Pinpoint the cell where the given text exists, returning its [X, Y] midpoint coordinate. 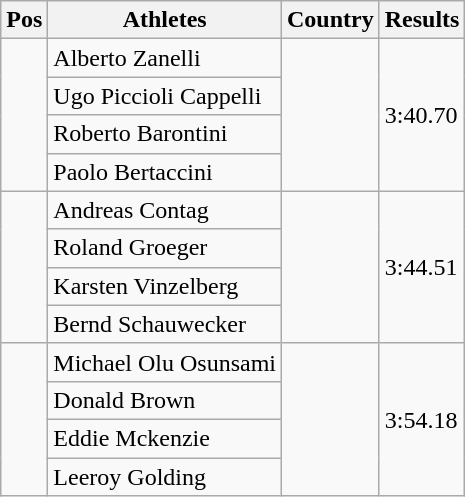
Results [422, 20]
3:54.18 [422, 419]
Roland Groeger [165, 248]
Donald Brown [165, 400]
Ugo Piccioli Cappelli [165, 96]
3:44.51 [422, 267]
Leeroy Golding [165, 477]
Athletes [165, 20]
Michael Olu Osunsami [165, 362]
Karsten Vinzelberg [165, 286]
3:40.70 [422, 115]
Bernd Schauwecker [165, 324]
Paolo Bertaccini [165, 172]
Pos [24, 20]
Andreas Contag [165, 210]
Alberto Zanelli [165, 58]
Country [331, 20]
Eddie Mckenzie [165, 438]
Roberto Barontini [165, 134]
